Return the [x, y] coordinate for the center point of the cell that contains the specified text.  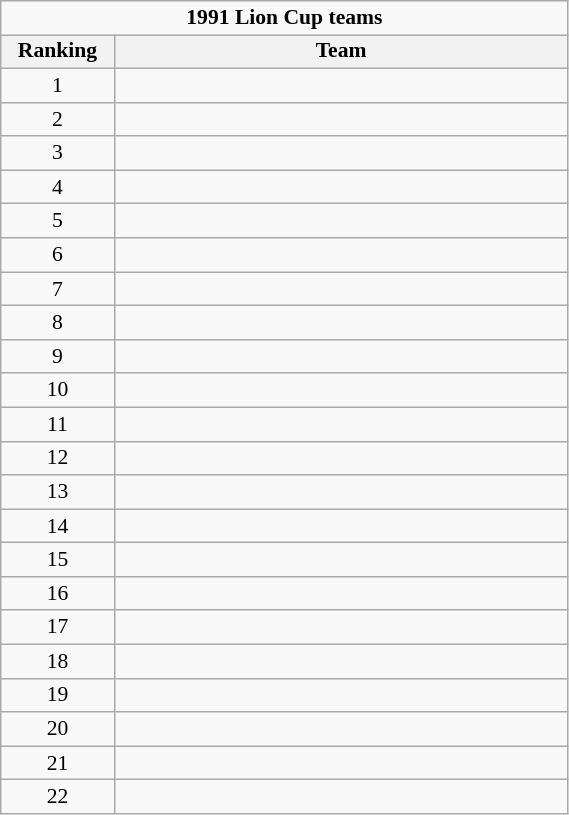
5 [58, 221]
8 [58, 323]
12 [58, 458]
14 [58, 526]
1991 Lion Cup teams [284, 18]
2 [58, 120]
10 [58, 391]
20 [58, 729]
11 [58, 425]
18 [58, 662]
19 [58, 695]
Ranking [58, 52]
15 [58, 560]
4 [58, 187]
22 [58, 797]
16 [58, 594]
13 [58, 492]
1 [58, 86]
6 [58, 255]
3 [58, 154]
17 [58, 628]
Team [341, 52]
7 [58, 289]
21 [58, 763]
9 [58, 357]
